Search for the cell housing the specified text and yield its (x, y) center coordinate. 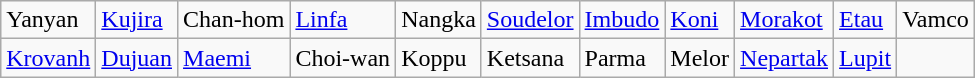
Maemi (234, 58)
Etau (866, 20)
Kujira (137, 20)
Vamco (936, 20)
Nangka (439, 20)
Dujuan (137, 58)
Morakot (784, 20)
Nepartak (784, 58)
Soudelor (530, 20)
Imbudo (622, 20)
Krovanh (48, 58)
Yanyan (48, 20)
Chan-hom (234, 20)
Choi-wan (343, 58)
Melor (700, 58)
Linfa (343, 20)
Koni (700, 20)
Ketsana (530, 58)
Koppu (439, 58)
Lupit (866, 58)
Parma (622, 58)
